Return (x, y) of the center of cell containing provided text 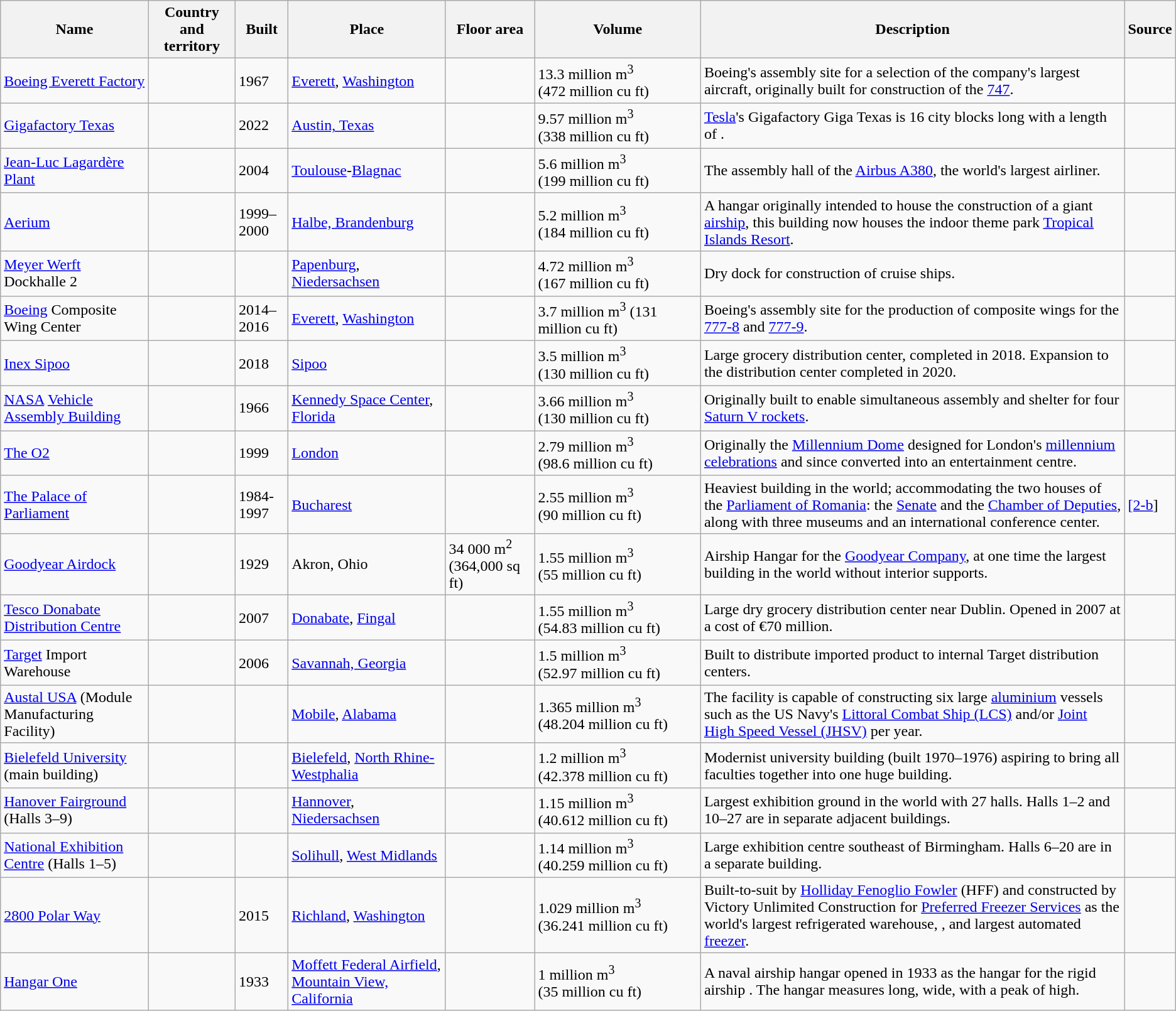
The Palace of Parliament (75, 504)
Boeing Everett Factory (75, 81)
5.2 million m3 (184 million cu ft) (618, 222)
Largest exhibition ground in the world with 27 halls. Halls 1–2 and 10–27 are in separate adjacent buildings. (912, 811)
1.365 million m3 (48.204 million cu ft) (618, 714)
Large grocery distribution center, completed in 2018. Expansion to the distribution center completed in 2020. (912, 364)
13.3 million m3 (472 million cu ft) (618, 81)
9.57 million m3 (338 million cu ft) (618, 126)
A hangar originally intended to house the construction of a giant airship, this building now houses the indoor theme park Tropical Islands Resort. (912, 222)
Donabate, Fingal (367, 618)
34 000 m2 (364,000 sq ft) (490, 564)
Moffett Federal Airfield, Mountain View, California (367, 981)
National Exhibition Centre (Halls 1–5) (75, 855)
4.72 million m3 (167 million cu ft) (618, 274)
2022 (261, 126)
Sipoo (367, 364)
2006 (261, 662)
Savannah, Georgia (367, 662)
Kennedy Space Center, Florida (367, 408)
1.14 million m3 (40.259 million cu ft) (618, 855)
1933 (261, 981)
2800 Polar Way (75, 916)
1967 (261, 81)
Volume (618, 30)
1.55 million m3 (54.83 million cu ft) (618, 618)
5.6 million m3 (199 million cu ft) (618, 171)
Name (75, 30)
Description (912, 30)
2.79 million m3 (98.6 million cu ft) (618, 453)
Hannover, Niedersachsen (367, 811)
Jean-Luc Lagardère Plant (75, 171)
1929 (261, 564)
2.55 million m3 (90 million cu ft) (618, 504)
Large dry grocery distribution center near Dublin. Opened in 2007 at a cost of €70 million. (912, 618)
Goodyear Airdock (75, 564)
1.2 million m3 (42.378 million cu ft) (618, 765)
1.5 million m3 (52.97 million cu ft) (618, 662)
Toulouse-Blagnac (367, 171)
Modernist university building (built 1970–1976) aspiring to bring all faculties together into one huge building. (912, 765)
Tesco Donabate Distribution Centre (75, 618)
Airship Hangar for the Goodyear Company, at one time the largest building in the world without interior supports. (912, 564)
Tesla's Gigafactory Giga Texas is 16 city blocks long with a length of . (912, 126)
Hanover Fairground (Halls 3–9) (75, 811)
Inex Sipoo (75, 364)
Place (367, 30)
3.7 million m3 (131 million cu ft) (618, 318)
Gigafactory Texas (75, 126)
Papenburg, Niedersachsen (367, 274)
A naval airship hangar opened in 1933 as the hangar for the rigid airship . The hangar measures long, wide, with a peak of high. (912, 981)
Dry dock for construction of cruise ships. (912, 274)
3.5 million m3 (130 million cu ft) (618, 364)
Bielefeld University (main building) (75, 765)
Meyer Werft Dockhalle 2 (75, 274)
London (367, 453)
1999–2000 (261, 222)
2018 (261, 364)
Originally built to enable simultaneous assembly and shelter for four Saturn V rockets. (912, 408)
1984-1997 (261, 504)
Bielefeld, North Rhine-Westphalia (367, 765)
Boeing's assembly site for the production of composite wings for the 777-8 and 777-9. (912, 318)
2007 (261, 618)
Originally the Millennium Dome designed for London's millennium celebrations and since converted into an entertainment centre. (912, 453)
Boeing Composite Wing Center (75, 318)
Source (1150, 30)
Austin, Texas (367, 126)
1999 (261, 453)
Richland, Washington (367, 916)
1 million m3 (35 million cu ft) (618, 981)
[2-b] (1150, 504)
Mobile, Alabama (367, 714)
Boeing's assembly site for a selection of the company's largest aircraft, originally built for construction of the 747. (912, 81)
3.66 million m3 (130 million cu ft) (618, 408)
Hangar One (75, 981)
1.55 million m3 (55 million cu ft) (618, 564)
Large exhibition centre southeast of Birmingham. Halls 6–20 are in a separate building. (912, 855)
2004 (261, 171)
Halbe, Brandenburg (367, 222)
1.15 million m3 (40.612 million cu ft) (618, 811)
Austal USA (Module Manufacturing Facility) (75, 714)
Solihull, West Midlands (367, 855)
Built to distribute imported product to internal Target distribution centers. (912, 662)
NASA Vehicle Assembly Building (75, 408)
Floor area (490, 30)
Bucharest (367, 504)
Aerium (75, 222)
Country and territory (192, 30)
1.029 million m3 (36.241 million cu ft) (618, 916)
The O2 (75, 453)
The assembly hall of the Airbus A380, the world's largest airliner. (912, 171)
2014–2016 (261, 318)
Akron, Ohio (367, 564)
Built (261, 30)
2015 (261, 916)
Target Import Warehouse (75, 662)
1966 (261, 408)
